Output the (x, y) coordinate of the center of the cell containing the given text.  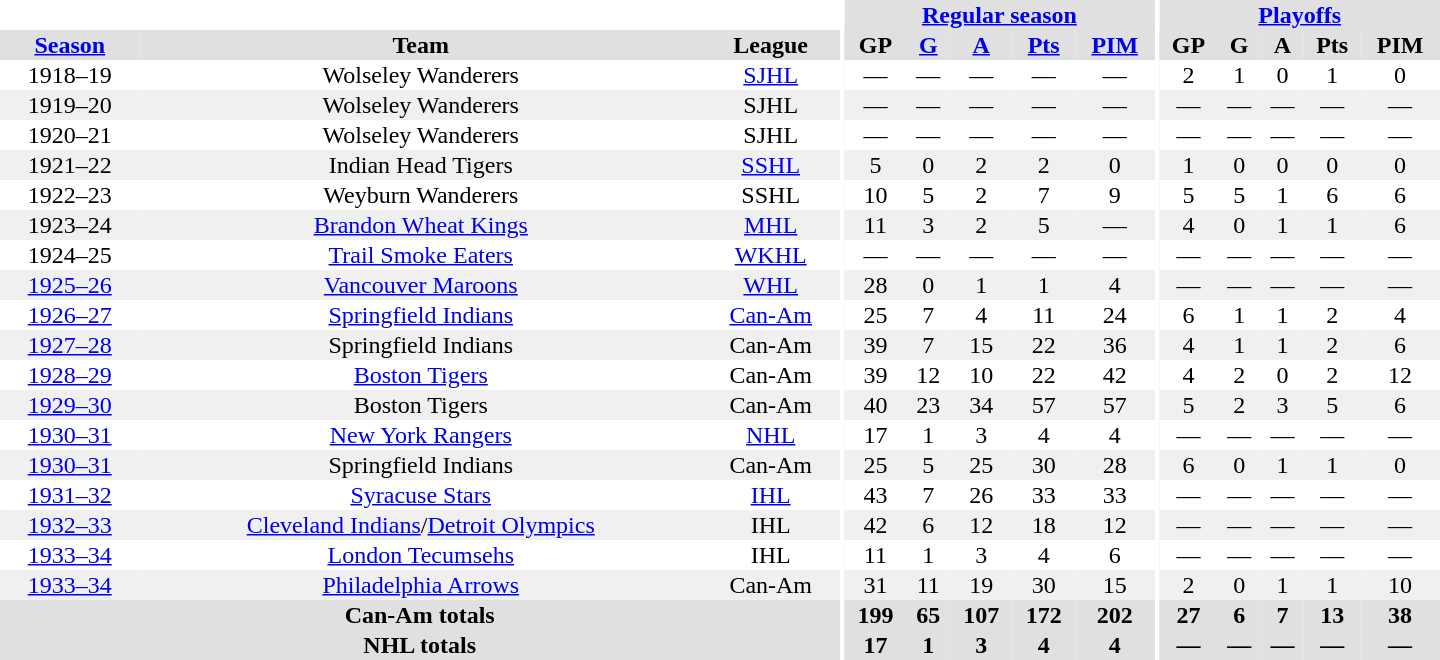
24 (1115, 315)
26 (982, 495)
1928–29 (70, 375)
Team (420, 45)
1920–21 (70, 135)
MHL (770, 225)
Philadelphia Arrows (420, 585)
NHL totals (420, 645)
38 (1400, 615)
13 (1332, 615)
199 (876, 615)
172 (1044, 615)
League (770, 45)
107 (982, 615)
Can-Am totals (420, 615)
Indian Head Tigers (420, 165)
New York Rangers (420, 435)
1923–24 (70, 225)
19 (982, 585)
202 (1115, 615)
WHL (770, 285)
Cleveland Indians/Detroit Olympics (420, 525)
Brandon Wheat Kings (420, 225)
1924–25 (70, 255)
1931–32 (70, 495)
23 (928, 405)
31 (876, 585)
1927–28 (70, 345)
Trail Smoke Eaters (420, 255)
9 (1115, 195)
40 (876, 405)
Weyburn Wanderers (420, 195)
Vancouver Maroons (420, 285)
1922–23 (70, 195)
36 (1115, 345)
Playoffs (1300, 15)
1918–19 (70, 75)
WKHL (770, 255)
1932–33 (70, 525)
34 (982, 405)
1919–20 (70, 105)
18 (1044, 525)
London Tecumsehs (420, 555)
NHL (770, 435)
Regular season (999, 15)
Season (70, 45)
1921–22 (70, 165)
1929–30 (70, 405)
65 (928, 615)
27 (1188, 615)
Syracuse Stars (420, 495)
1926–27 (70, 315)
1925–26 (70, 285)
43 (876, 495)
